For the text-containing cell, return its midpoint in (x, y) coordinate format. 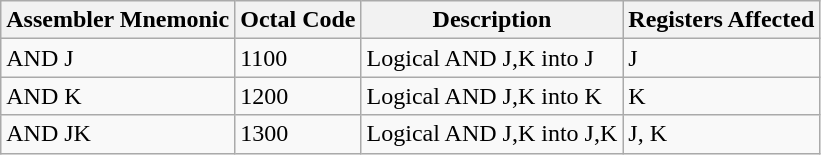
Registers Affected (722, 20)
Octal Code (298, 20)
1200 (298, 96)
Logical AND J,K into J (492, 58)
Description (492, 20)
Logical AND J,K into K (492, 96)
K (722, 96)
Logical AND J,K into J,K (492, 134)
1100 (298, 58)
J (722, 58)
1300 (298, 134)
AND JK (118, 134)
AND K (118, 96)
AND J (118, 58)
Assembler Mnemonic (118, 20)
J, K (722, 134)
